Search for the cell housing the specified text and yield its [X, Y] center coordinate. 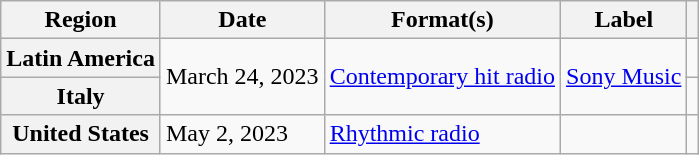
Latin America [81, 58]
Label [624, 20]
Date [242, 20]
Format(s) [442, 20]
Region [81, 20]
United States [81, 134]
Italy [81, 96]
Contemporary hit radio [442, 77]
Rhythmic radio [442, 134]
March 24, 2023 [242, 77]
May 2, 2023 [242, 134]
Sony Music [624, 77]
